Capture the cell that displays the provided text and extract its [X, Y] central coordinate. 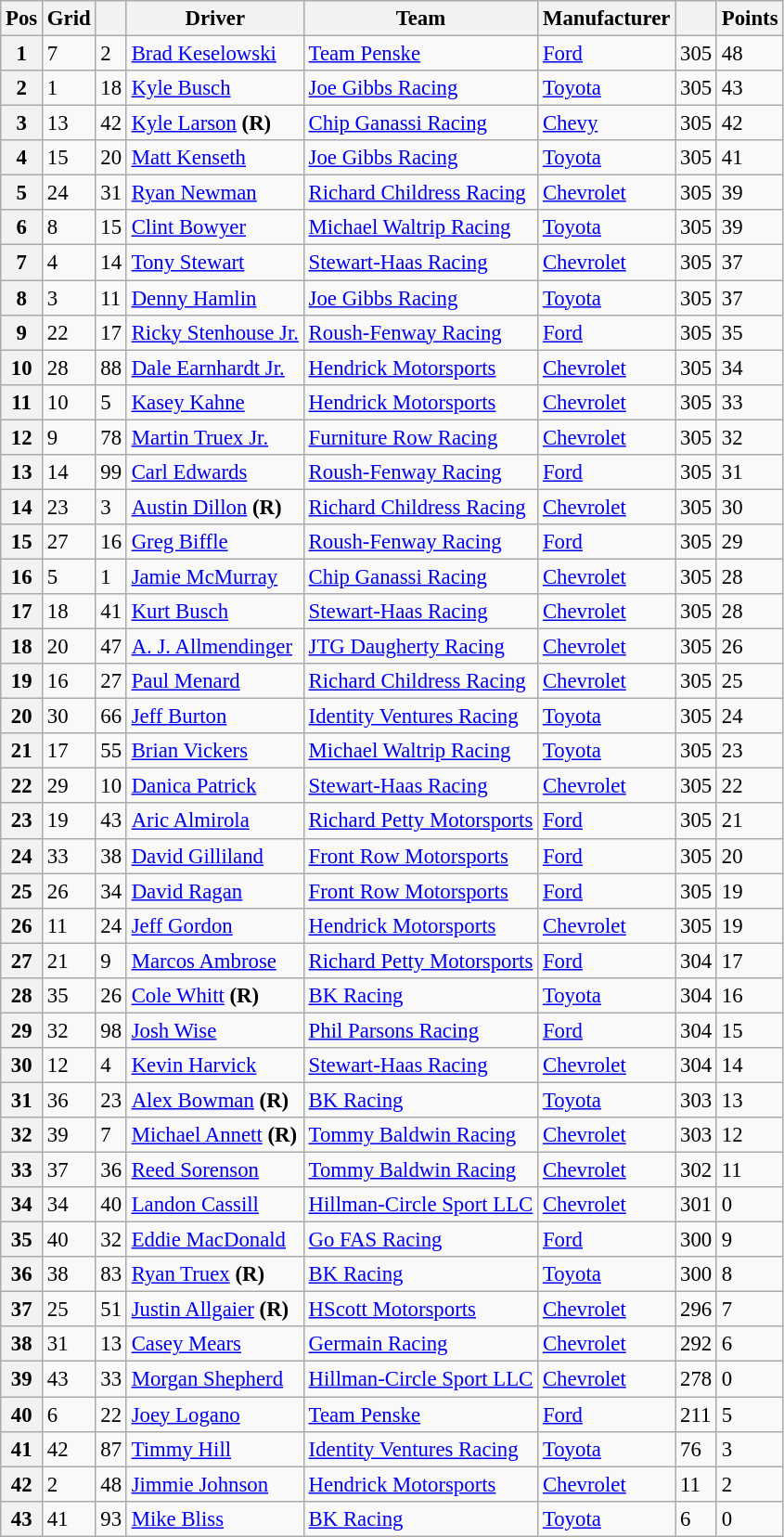
Jeff Gordon [215, 925]
Team [420, 19]
HScott Motorsports [420, 1310]
Ryan Truex (R) [215, 1274]
98 [111, 1030]
Kasey Kahne [215, 402]
Reed Sorenson [215, 1170]
Cole Whitt (R) [215, 996]
Pos [22, 19]
Greg Biffle [215, 542]
Paul Menard [215, 681]
Carl Edwards [215, 472]
66 [111, 717]
A. J. Allmendinger [215, 647]
301 [696, 1205]
Danica Patrick [215, 786]
Michael Annett (R) [215, 1135]
Casey Mears [215, 1345]
Morgan Shepherd [215, 1379]
83 [111, 1274]
Dale Earnhardt Jr. [215, 368]
Brian Vickers [215, 751]
99 [111, 472]
51 [111, 1310]
278 [696, 1379]
292 [696, 1345]
87 [111, 1449]
JTG Daugherty Racing [420, 647]
Tony Stewart [215, 263]
Ryan Newman [215, 193]
Martin Truex Jr. [215, 437]
Grid [69, 19]
Matt Kenseth [215, 158]
Germain Racing [420, 1345]
211 [696, 1414]
Jimmie Johnson [215, 1484]
Justin Allgaier (R) [215, 1310]
Ricky Stenhouse Jr. [215, 332]
Furniture Row Racing [420, 437]
Mike Bliss [215, 1518]
Jamie McMurray [215, 576]
47 [111, 647]
Timmy Hill [215, 1449]
76 [696, 1449]
Josh Wise [215, 1030]
Driver [215, 19]
78 [111, 437]
Kevin Harvick [215, 1066]
302 [696, 1170]
Austin Dillon (R) [215, 507]
Kurt Busch [215, 612]
Clint Bowyer [215, 227]
55 [111, 751]
296 [696, 1310]
Landon Cassill [215, 1205]
Brad Keselowski [215, 54]
Kyle Larson (R) [215, 123]
Points [750, 19]
Eddie MacDonald [215, 1240]
David Gilliland [215, 856]
Joey Logano [215, 1414]
Kyle Busch [215, 88]
Alex Bowman (R) [215, 1100]
Go FAS Racing [420, 1240]
Chevy [607, 123]
Aric Almirola [215, 821]
Manufacturer [607, 19]
Phil Parsons Racing [420, 1030]
Marcos Ambrose [215, 961]
David Ragan [215, 891]
88 [111, 368]
93 [111, 1518]
Jeff Burton [215, 717]
Denny Hamlin [215, 298]
